Determine the [X, Y] coordinate at the center of the cell enclosing the given text.  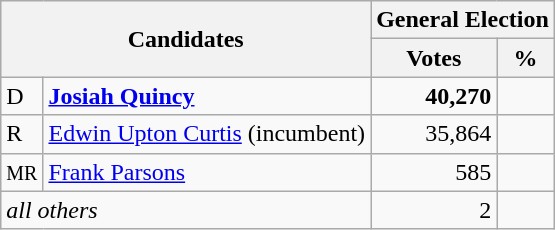
all others [186, 210]
Candidates [186, 39]
General Election [463, 20]
35,864 [434, 134]
Frank Parsons [207, 172]
Edwin Upton Curtis (incumbent) [207, 134]
2 [434, 210]
585 [434, 172]
R [22, 134]
Votes [434, 58]
% [526, 58]
40,270 [434, 96]
D [22, 96]
MR [22, 172]
Josiah Quincy [207, 96]
